Pinpoint the cell where the given text exists, returning its [x, y] midpoint coordinate. 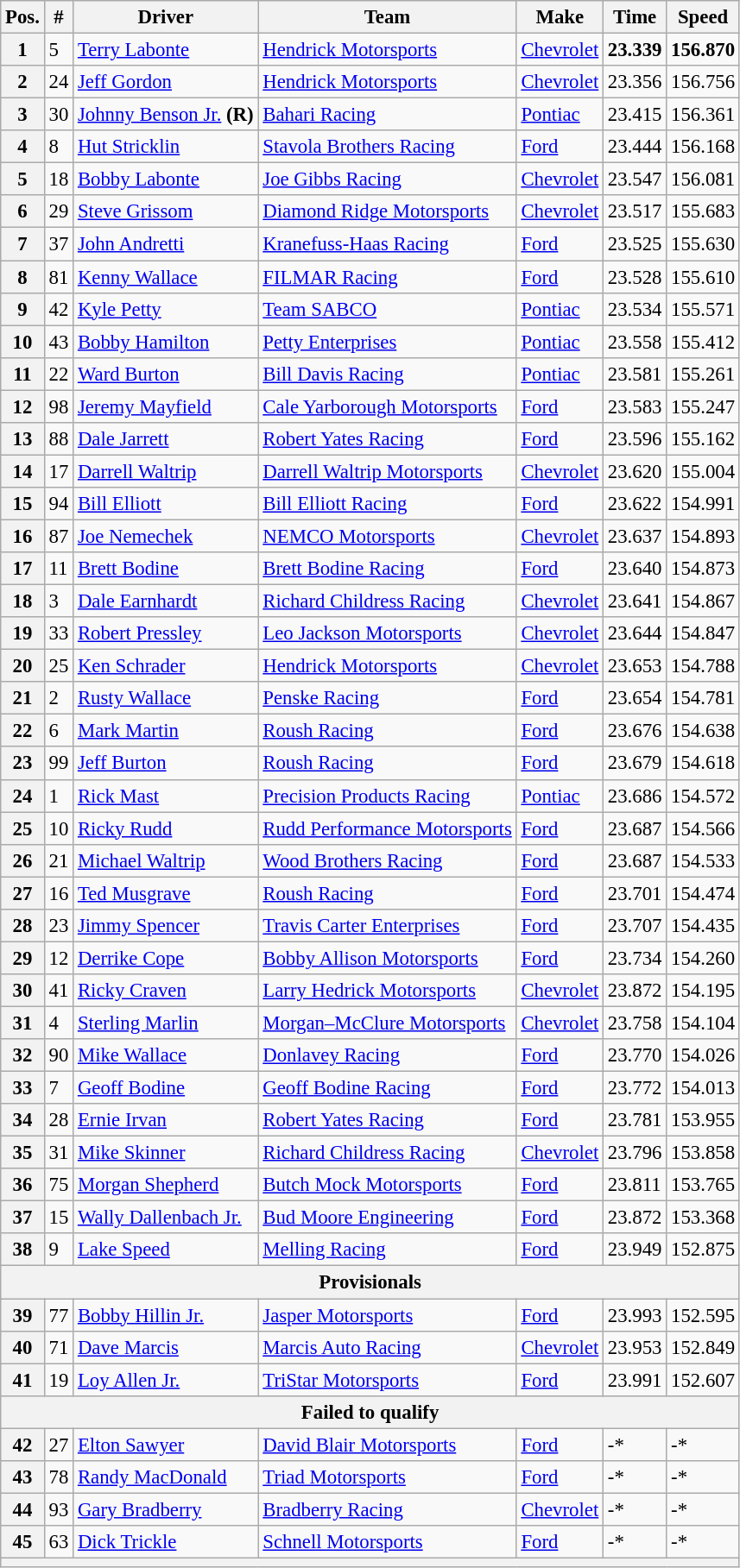
Dale Earnhardt [166, 601]
75 [59, 1185]
156.756 [703, 82]
154.867 [703, 601]
John Andretti [166, 244]
156.081 [703, 179]
Donlavey Racing [387, 1055]
Bobby Allison Motorsports [387, 958]
23.583 [636, 406]
154.104 [703, 1023]
63 [59, 1542]
93 [59, 1509]
NEMCO Motorsports [387, 536]
23.686 [636, 796]
32 [22, 1055]
23.796 [636, 1153]
Jimmy Spencer [166, 926]
23.676 [636, 731]
13 [22, 439]
Ricky Craven [166, 991]
152.607 [703, 1380]
153.955 [703, 1120]
23.622 [636, 504]
87 [59, 536]
Johnny Benson Jr. (R) [166, 115]
156.168 [703, 147]
154.026 [703, 1055]
23.758 [636, 1023]
Jeremy Mayfield [166, 406]
Butch Mock Motorsports [387, 1185]
23.701 [636, 893]
156.361 [703, 115]
23.525 [636, 244]
Ken Schrader [166, 666]
81 [59, 277]
Diamond Ridge Motorsports [387, 211]
20 [22, 666]
26 [22, 860]
Joe Nemechek [166, 536]
Brett Bodine [166, 569]
Bud Moore Engineering [387, 1218]
23.811 [636, 1185]
Make [560, 17]
Ricky Rudd [166, 828]
36 [22, 1185]
Bahari Racing [387, 115]
23.641 [636, 601]
35 [22, 1153]
Bradberry Racing [387, 1509]
Wood Brothers Racing [387, 860]
Rusty Wallace [166, 698]
40 [22, 1347]
154.788 [703, 666]
23.558 [636, 342]
155.412 [703, 342]
155.630 [703, 244]
Team [387, 17]
154.013 [703, 1088]
23.949 [636, 1250]
Bobby Labonte [166, 179]
Sterling Marlin [166, 1023]
Cale Yarborough Motorsports [387, 406]
154.195 [703, 991]
Ernie Irvan [166, 1120]
Penske Racing [387, 698]
44 [22, 1509]
Bill Davis Racing [387, 374]
Leo Jackson Motorsports [387, 633]
Ward Burton [166, 374]
23.770 [636, 1055]
Kyle Petty [166, 309]
23.953 [636, 1347]
23.679 [636, 764]
77 [59, 1315]
94 [59, 504]
Mark Martin [166, 731]
23.517 [636, 211]
Terry Labonte [166, 50]
Rick Mast [166, 796]
23.644 [636, 633]
154.474 [703, 893]
Kenny Wallace [166, 277]
154.435 [703, 926]
88 [59, 439]
Steve Grissom [166, 211]
154.991 [703, 504]
23.528 [636, 277]
Team SABCO [387, 309]
Wally Dallenbach Jr. [166, 1218]
90 [59, 1055]
Bobby Hamilton [166, 342]
Morgan Shepherd [166, 1185]
Bill Elliott [166, 504]
78 [59, 1477]
154.781 [703, 698]
Schnell Motorsports [387, 1542]
Melling Racing [387, 1250]
23.581 [636, 374]
Morgan–McClure Motorsports [387, 1023]
155.261 [703, 374]
Joe Gibbs Racing [387, 179]
Jasper Motorsports [387, 1315]
Dick Trickle [166, 1542]
23.781 [636, 1120]
Travis Carter Enterprises [387, 926]
Triad Motorsports [387, 1477]
Bill Elliott Racing [387, 504]
Mike Wallace [166, 1055]
23.772 [636, 1088]
154.618 [703, 764]
Failed to qualify [370, 1412]
23.620 [636, 471]
Bobby Hillin Jr. [166, 1315]
Lake Speed [166, 1250]
23.734 [636, 958]
23.991 [636, 1380]
Robert Pressley [166, 633]
Dale Jarrett [166, 439]
153.858 [703, 1153]
155.571 [703, 309]
Driver [166, 17]
Time [636, 17]
Geoff Bodine [166, 1088]
98 [59, 406]
39 [22, 1315]
23.993 [636, 1315]
Provisionals [370, 1282]
99 [59, 764]
Precision Products Racing [387, 796]
Randy MacDonald [166, 1477]
Loy Allen Jr. [166, 1380]
23.415 [636, 115]
23.534 [636, 309]
154.893 [703, 536]
38 [22, 1250]
Jeff Burton [166, 764]
23.640 [636, 569]
152.875 [703, 1250]
154.260 [703, 958]
34 [22, 1120]
152.595 [703, 1315]
155.162 [703, 439]
153.368 [703, 1218]
154.638 [703, 731]
154.566 [703, 828]
154.873 [703, 569]
156.870 [703, 50]
Jeff Gordon [166, 82]
154.847 [703, 633]
Michael Waltrip [166, 860]
Darrell Waltrip [166, 471]
155.004 [703, 471]
FILMAR Racing [387, 277]
155.610 [703, 277]
45 [22, 1542]
152.849 [703, 1347]
Speed [703, 17]
David Blair Motorsports [387, 1445]
Marcis Auto Racing [387, 1347]
153.765 [703, 1185]
Elton Sawyer [166, 1445]
Gary Bradberry [166, 1509]
TriStar Motorsports [387, 1380]
Derrike Cope [166, 958]
Pos. [22, 17]
23.707 [636, 926]
Rudd Performance Motorsports [387, 828]
23.653 [636, 666]
23.596 [636, 439]
Stavola Brothers Racing [387, 147]
23.444 [636, 147]
Dave Marcis [166, 1347]
Mike Skinner [166, 1153]
Petty Enterprises [387, 342]
23.547 [636, 179]
Larry Hedrick Motorsports [387, 991]
71 [59, 1347]
23.637 [636, 536]
Ted Musgrave [166, 893]
154.572 [703, 796]
23.356 [636, 82]
23.339 [636, 50]
155.247 [703, 406]
Kranefuss-Haas Racing [387, 244]
Brett Bodine Racing [387, 569]
23.654 [636, 698]
Hut Stricklin [166, 147]
155.683 [703, 211]
Darrell Waltrip Motorsports [387, 471]
14 [22, 471]
# [59, 17]
Geoff Bodine Racing [387, 1088]
154.533 [703, 860]
